From the cell containing the given text, extract its center point as [X, Y] coordinate. 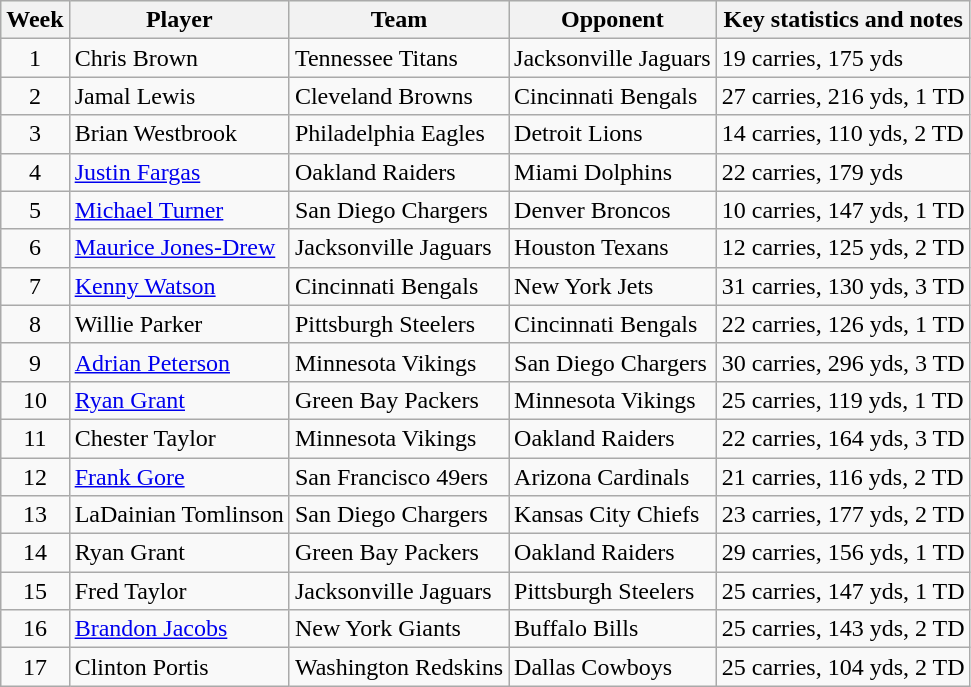
14 carries, 110 yds, 2 TD [843, 134]
San Francisco 49ers [398, 477]
Player [179, 20]
27 carries, 216 yds, 1 TD [843, 96]
15 [35, 591]
30 carries, 296 yds, 3 TD [843, 362]
4 [35, 172]
Kansas City Chiefs [613, 515]
Maurice Jones-Drew [179, 248]
17 [35, 667]
Tennessee Titans [398, 58]
25 carries, 104 yds, 2 TD [843, 667]
7 [35, 286]
22 carries, 164 yds, 3 TD [843, 438]
LaDainian Tomlinson [179, 515]
Opponent [613, 20]
Kenny Watson [179, 286]
12 carries, 125 yds, 2 TD [843, 248]
10 [35, 400]
11 [35, 438]
14 [35, 553]
Dallas Cowboys [613, 667]
Justin Fargas [179, 172]
Team [398, 20]
Chester Taylor [179, 438]
23 carries, 177 yds, 2 TD [843, 515]
Willie Parker [179, 324]
Miami Dolphins [613, 172]
25 carries, 143 yds, 2 TD [843, 629]
31 carries, 130 yds, 3 TD [843, 286]
Detroit Lions [613, 134]
Key statistics and notes [843, 20]
Brian Westbrook [179, 134]
6 [35, 248]
13 [35, 515]
12 [35, 477]
10 carries, 147 yds, 1 TD [843, 210]
New York Jets [613, 286]
1 [35, 58]
Jamal Lewis [179, 96]
Washington Redskins [398, 667]
5 [35, 210]
29 carries, 156 yds, 1 TD [843, 553]
Cleveland Browns [398, 96]
Adrian Peterson [179, 362]
New York Giants [398, 629]
Houston Texans [613, 248]
Brandon Jacobs [179, 629]
Frank Gore [179, 477]
Fred Taylor [179, 591]
25 carries, 147 yds, 1 TD [843, 591]
Philadelphia Eagles [398, 134]
21 carries, 116 yds, 2 TD [843, 477]
2 [35, 96]
Michael Turner [179, 210]
25 carries, 119 yds, 1 TD [843, 400]
Chris Brown [179, 58]
Arizona Cardinals [613, 477]
9 [35, 362]
19 carries, 175 yds [843, 58]
22 carries, 179 yds [843, 172]
Clinton Portis [179, 667]
Denver Broncos [613, 210]
Buffalo Bills [613, 629]
Week [35, 20]
22 carries, 126 yds, 1 TD [843, 324]
3 [35, 134]
8 [35, 324]
16 [35, 629]
